Scan for the cell matching the given text and deliver its (x, y) coordinate at center. 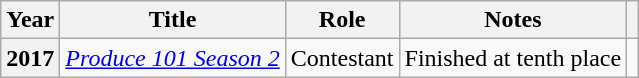
Finished at tenth place (513, 58)
Contestant (342, 58)
2017 (30, 58)
Produce 101 Season 2 (172, 58)
Title (172, 20)
Role (342, 20)
Notes (513, 20)
Year (30, 20)
